For the text-containing cell, return its midpoint in (X, Y) coordinate format. 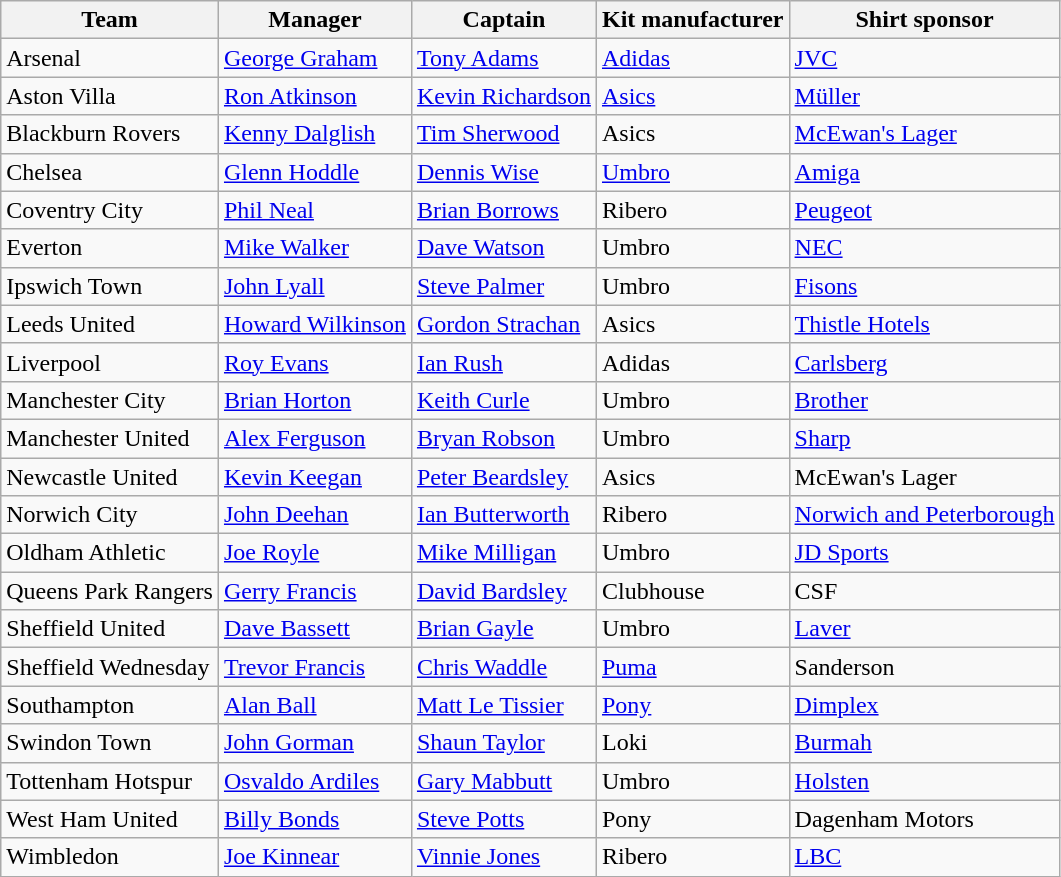
Ron Atkinson (314, 96)
Aston Villa (110, 96)
Tottenham Hotspur (110, 781)
John Deehan (314, 515)
Dennis Wise (504, 172)
Kevin Richardson (504, 96)
George Graham (314, 58)
Clubhouse (692, 591)
Mike Milligan (504, 553)
Ipswich Town (110, 286)
Tim Sherwood (504, 134)
Newcastle United (110, 477)
Dagenham Motors (924, 819)
Billy Bonds (314, 819)
Team (110, 20)
West Ham United (110, 819)
JD Sports (924, 553)
Dave Watson (504, 248)
Glenn Hoddle (314, 172)
Laver (924, 629)
Arsenal (110, 58)
Steve Potts (504, 819)
NEC (924, 248)
Kevin Keegan (314, 477)
Captain (504, 20)
Swindon Town (110, 743)
Peugeot (924, 210)
Norwich City (110, 515)
Oldham Athletic (110, 553)
Alex Ferguson (314, 438)
Joe Royle (314, 553)
Howard Wilkinson (314, 324)
John Lyall (314, 286)
Gary Mabbutt (504, 781)
Dave Bassett (314, 629)
Coventry City (110, 210)
Queens Park Rangers (110, 591)
Joe Kinnear (314, 857)
Kit manufacturer (692, 20)
Gordon Strachan (504, 324)
Dimplex (924, 705)
Brian Borrows (504, 210)
Thistle Hotels (924, 324)
David Bardsley (504, 591)
Alan Ball (314, 705)
CSF (924, 591)
Keith Curle (504, 400)
Steve Palmer (504, 286)
Norwich and Peterborough (924, 515)
Ian Butterworth (504, 515)
Sheffield Wednesday (110, 667)
Ian Rush (504, 362)
Chelsea (110, 172)
Leeds United (110, 324)
Sharp (924, 438)
Brian Gayle (504, 629)
Liverpool (110, 362)
Southampton (110, 705)
Sanderson (924, 667)
Roy Evans (314, 362)
LBC (924, 857)
Shirt sponsor (924, 20)
Brian Horton (314, 400)
Osvaldo Ardiles (314, 781)
Fisons (924, 286)
Peter Beardsley (504, 477)
Bryan Robson (504, 438)
Everton (110, 248)
Mike Walker (314, 248)
Manchester United (110, 438)
John Gorman (314, 743)
Loki (692, 743)
Amiga (924, 172)
Kenny Dalglish (314, 134)
Carlsberg (924, 362)
Trevor Francis (314, 667)
Sheffield United (110, 629)
Puma (692, 667)
Vinnie Jones (504, 857)
Manager (314, 20)
Phil Neal (314, 210)
Gerry Francis (314, 591)
Manchester City (110, 400)
Blackburn Rovers (110, 134)
Brother (924, 400)
JVC (924, 58)
Matt Le Tissier (504, 705)
Tony Adams (504, 58)
Holsten (924, 781)
Chris Waddle (504, 667)
Müller (924, 96)
Burmah (924, 743)
Wimbledon (110, 857)
Shaun Taylor (504, 743)
